Scan for the cell matching the given text and deliver its (x, y) coordinate at center. 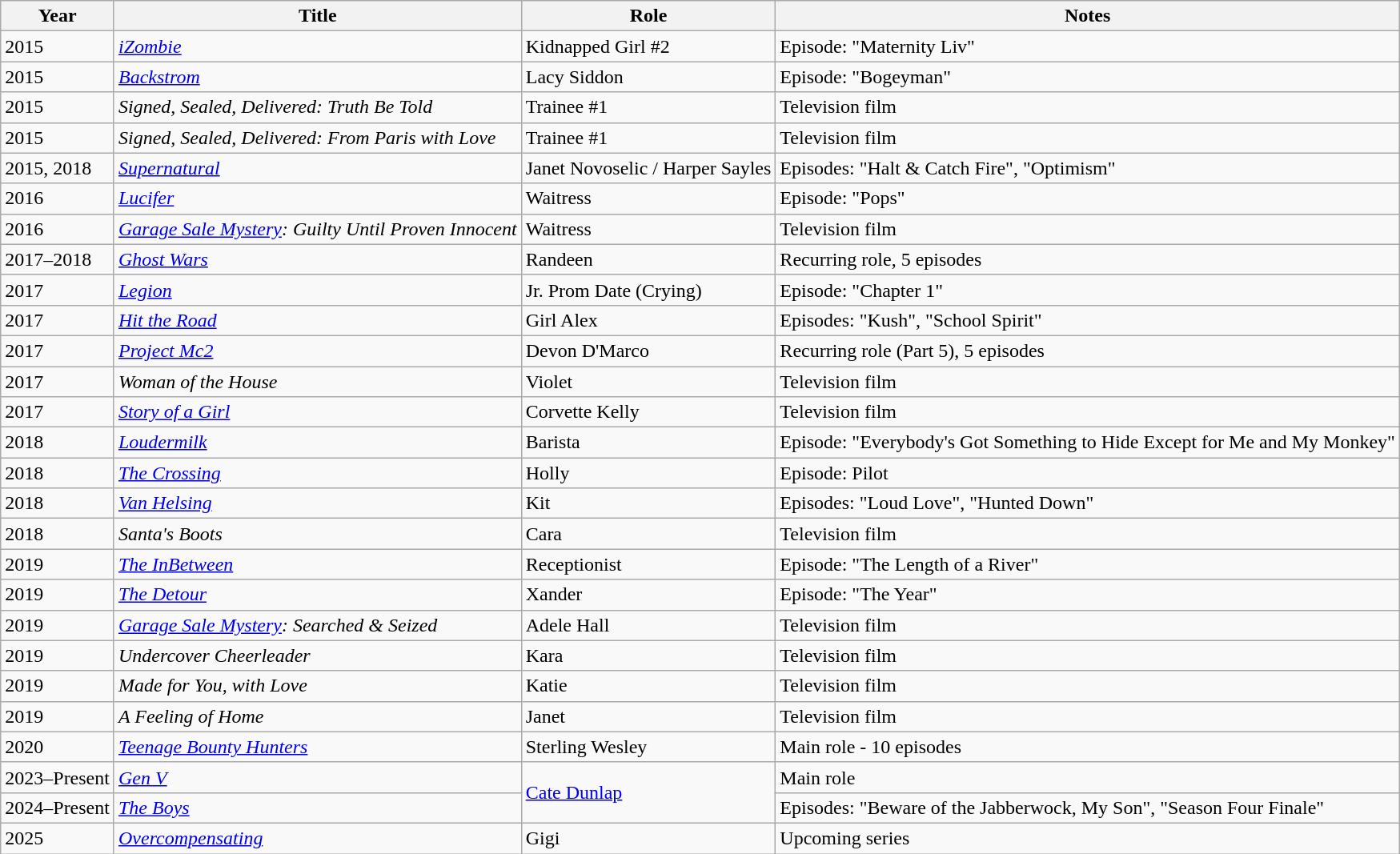
The InBetween (317, 564)
Sterling Wesley (648, 747)
Corvette Kelly (648, 412)
The Boys (317, 808)
Ghost Wars (317, 259)
Kidnapped Girl #2 (648, 46)
Supernatural (317, 168)
Girl Alex (648, 320)
Episode: "Chapter 1" (1088, 290)
Episode: "Bogeyman" (1088, 77)
2015, 2018 (58, 168)
Episodes: "Kush", "School Spirit" (1088, 320)
Recurring role, 5 episodes (1088, 259)
Garage Sale Mystery: Searched & Seized (317, 625)
2020 (58, 747)
Role (648, 16)
Project Mc2 (317, 351)
Adele Hall (648, 625)
Made for You, with Love (317, 686)
Main role (1088, 777)
Jr. Prom Date (Crying) (648, 290)
Holly (648, 473)
Episodes: "Beware of the Jabberwock, My Son", "Season Four Finale" (1088, 808)
Cara (648, 534)
Devon D'Marco (648, 351)
Undercover Cheerleader (317, 656)
Kara (648, 656)
Kit (648, 503)
Woman of the House (317, 382)
Overcompensating (317, 838)
Recurring role (Part 5), 5 episodes (1088, 351)
Gen V (317, 777)
2023–Present (58, 777)
Violet (648, 382)
Backstrom (317, 77)
Lucifer (317, 198)
Van Helsing (317, 503)
Receptionist (648, 564)
Episode: "Maternity Liv" (1088, 46)
Main role - 10 episodes (1088, 747)
Randeen (648, 259)
Episodes: "Halt & Catch Fire", "Optimism" (1088, 168)
Title (317, 16)
2017–2018 (58, 259)
2024–Present (58, 808)
Barista (648, 443)
Janet (648, 716)
Loudermilk (317, 443)
Episode: "Everybody's Got Something to Hide Except for Me and My Monkey" (1088, 443)
Episode: "The Length of a River" (1088, 564)
Year (58, 16)
The Crossing (317, 473)
Signed, Sealed, Delivered: Truth Be Told (317, 107)
Garage Sale Mystery: Guilty Until Proven Innocent (317, 229)
A Feeling of Home (317, 716)
iZombie (317, 46)
Janet Novoselic / Harper Sayles (648, 168)
Story of a Girl (317, 412)
Episode: "Pops" (1088, 198)
2025 (58, 838)
Santa's Boots (317, 534)
Hit the Road (317, 320)
Lacy Siddon (648, 77)
Episode: "The Year" (1088, 595)
Signed, Sealed, Delivered: From Paris with Love (317, 138)
Teenage Bounty Hunters (317, 747)
Upcoming series (1088, 838)
Katie (648, 686)
Legion (317, 290)
Episodes: "Loud Love", "Hunted Down" (1088, 503)
Cate Dunlap (648, 792)
Notes (1088, 16)
The Detour (317, 595)
Gigi (648, 838)
Episode: Pilot (1088, 473)
Xander (648, 595)
